From the cell containing the given text, extract its center point as (X, Y) coordinate. 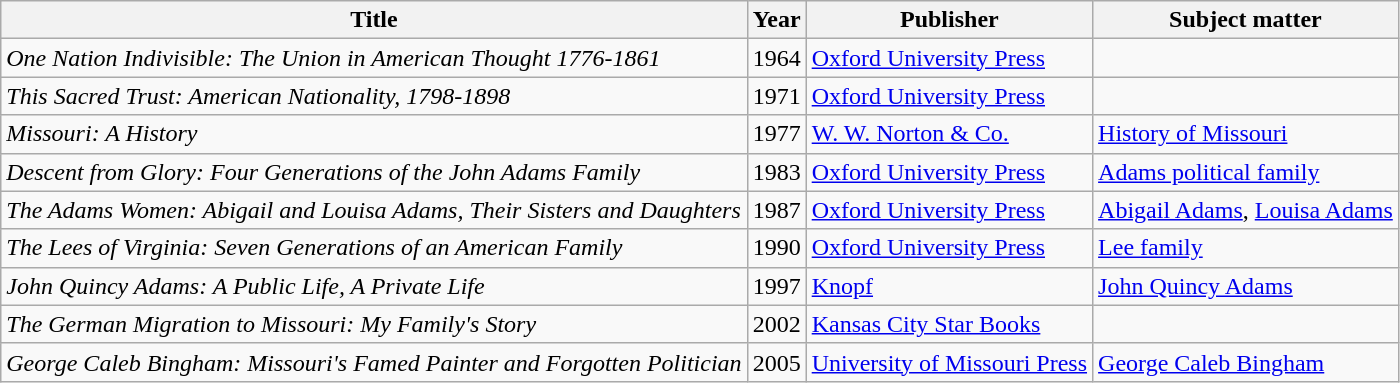
Kansas City Star Books (949, 324)
George Caleb Bingham (1246, 362)
Title (374, 20)
1987 (776, 210)
John Quincy Adams (1246, 286)
History of Missouri (1246, 134)
W. W. Norton & Co. (949, 134)
2002 (776, 324)
Adams political family (1246, 172)
1977 (776, 134)
Lee family (1246, 248)
Descent from Glory: Four Generations of the John Adams Family (374, 172)
Publisher (949, 20)
Knopf (949, 286)
Subject matter (1246, 20)
1983 (776, 172)
Abigail Adams, Louisa Adams (1246, 210)
1971 (776, 96)
1997 (776, 286)
Missouri: A History (374, 134)
George Caleb Bingham: Missouri's Famed Painter and Forgotten Politician (374, 362)
The Adams Women: Abigail and Louisa Adams, Their Sisters and Daughters (374, 210)
1964 (776, 58)
This Sacred Trust: American Nationality, 1798-1898 (374, 96)
Year (776, 20)
University of Missouri Press (949, 362)
2005 (776, 362)
The Lees of Virginia: Seven Generations of an American Family (374, 248)
John Quincy Adams: A Public Life, A Private Life (374, 286)
One Nation Indivisible: The Union in American Thought 1776-1861 (374, 58)
1990 (776, 248)
The German Migration to Missouri: My Family's Story (374, 324)
